Scan for the cell matching the given text and deliver its (X, Y) coordinate at center. 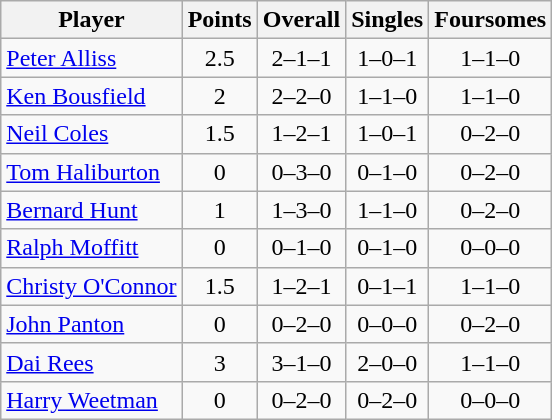
Ken Bousfield (92, 96)
2 (220, 96)
2–1–1 (301, 58)
2.5 (220, 58)
Dai Rees (92, 362)
3 (220, 362)
Bernard Hunt (92, 210)
1 (220, 210)
Tom Haliburton (92, 172)
2–0–0 (388, 362)
Neil Coles (92, 134)
Peter Alliss (92, 58)
John Panton (92, 324)
3–1–0 (301, 362)
Singles (388, 20)
2–2–0 (301, 96)
Christy O'Connor (92, 286)
0–3–0 (301, 172)
Overall (301, 20)
Points (220, 20)
Player (92, 20)
0–1–1 (388, 286)
1–3–0 (301, 210)
Ralph Moffitt (92, 248)
Harry Weetman (92, 400)
Foursomes (490, 20)
